From the cell containing the given text, extract its center point as (X, Y) coordinate. 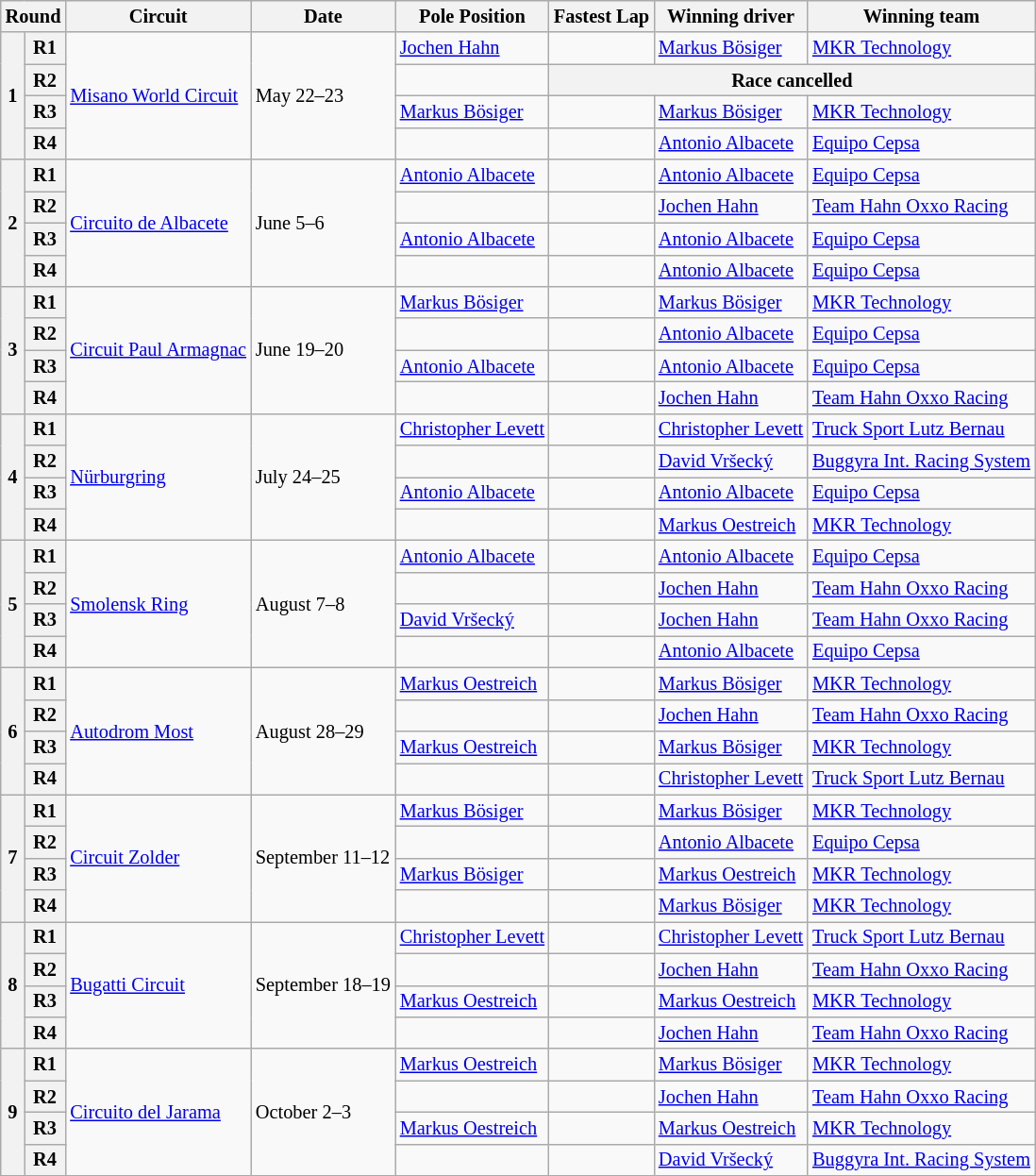
October 2–3 (323, 1112)
Winning team (921, 16)
Nürburgring (159, 478)
Bugatti Circuit (159, 985)
Circuito del Jarama (159, 1112)
Circuit Zolder (159, 859)
August 28–29 (323, 731)
Autodrom Most (159, 731)
9 (13, 1112)
Circuit Paul Armagnac (159, 349)
May 22–23 (323, 96)
Round (34, 16)
4 (13, 478)
June 19–20 (323, 349)
3 (13, 349)
Pole Position (472, 16)
September 18–19 (323, 985)
Race cancelled (793, 80)
August 7–8 (323, 604)
Date (323, 16)
September 11–12 (323, 859)
Fastest Lap (602, 16)
7 (13, 859)
5 (13, 604)
8 (13, 985)
Circuit (159, 16)
6 (13, 731)
Winning driver (730, 16)
Misano World Circuit (159, 96)
June 5–6 (323, 223)
2 (13, 223)
Circuito de Albacete (159, 223)
July 24–25 (323, 478)
1 (13, 96)
Smolensk Ring (159, 604)
